Search for the cell housing the specified text and yield its (x, y) center coordinate. 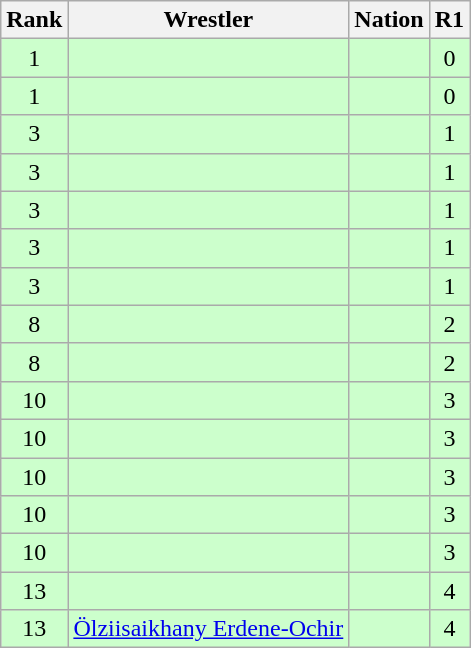
Wrestler (208, 20)
Ölziisaikhany Erdene-Ochir (208, 629)
R1 (449, 20)
Nation (389, 20)
Rank (34, 20)
